Determine the (X, Y) coordinate at the center of the cell enclosing the given text.  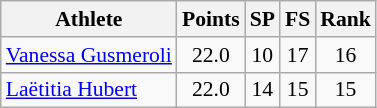
Points (211, 19)
14 (262, 90)
16 (346, 55)
Rank (346, 19)
Athlete (89, 19)
10 (262, 55)
17 (298, 55)
SP (262, 19)
Laëtitia Hubert (89, 90)
Vanessa Gusmeroli (89, 55)
FS (298, 19)
